For the text-containing cell, return its midpoint in [x, y] coordinate format. 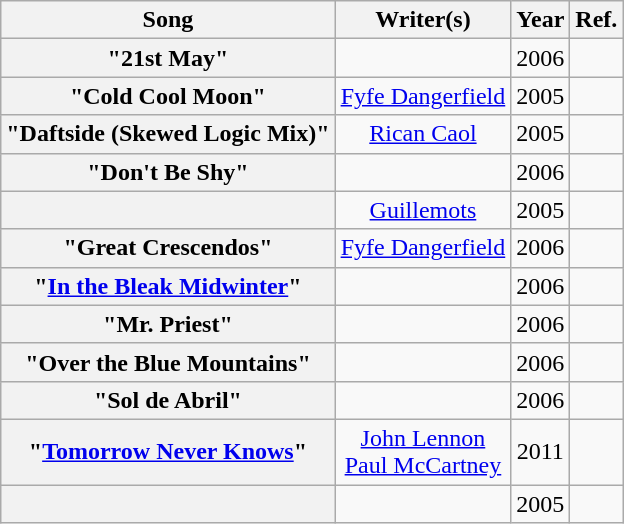
"Over the Blue Mountains" [168, 362]
Song [168, 20]
"Sol de Abril" [168, 400]
"Cold Cool Moon" [168, 96]
Ref. [596, 20]
"21st May" [168, 58]
"Tomorrow Never Knows" [168, 452]
"In the Bleak Midwinter" [168, 286]
"Daftside (Skewed Logic Mix)" [168, 134]
Guillemots [423, 210]
Year [540, 20]
"Great Crescendos" [168, 248]
Rican Caol [423, 134]
"Mr. Priest" [168, 324]
2011 [540, 452]
"Don't Be Shy" [168, 172]
Writer(s) [423, 20]
John LennonPaul McCartney [423, 452]
